For the text-containing cell, return its midpoint in [X, Y] coordinate format. 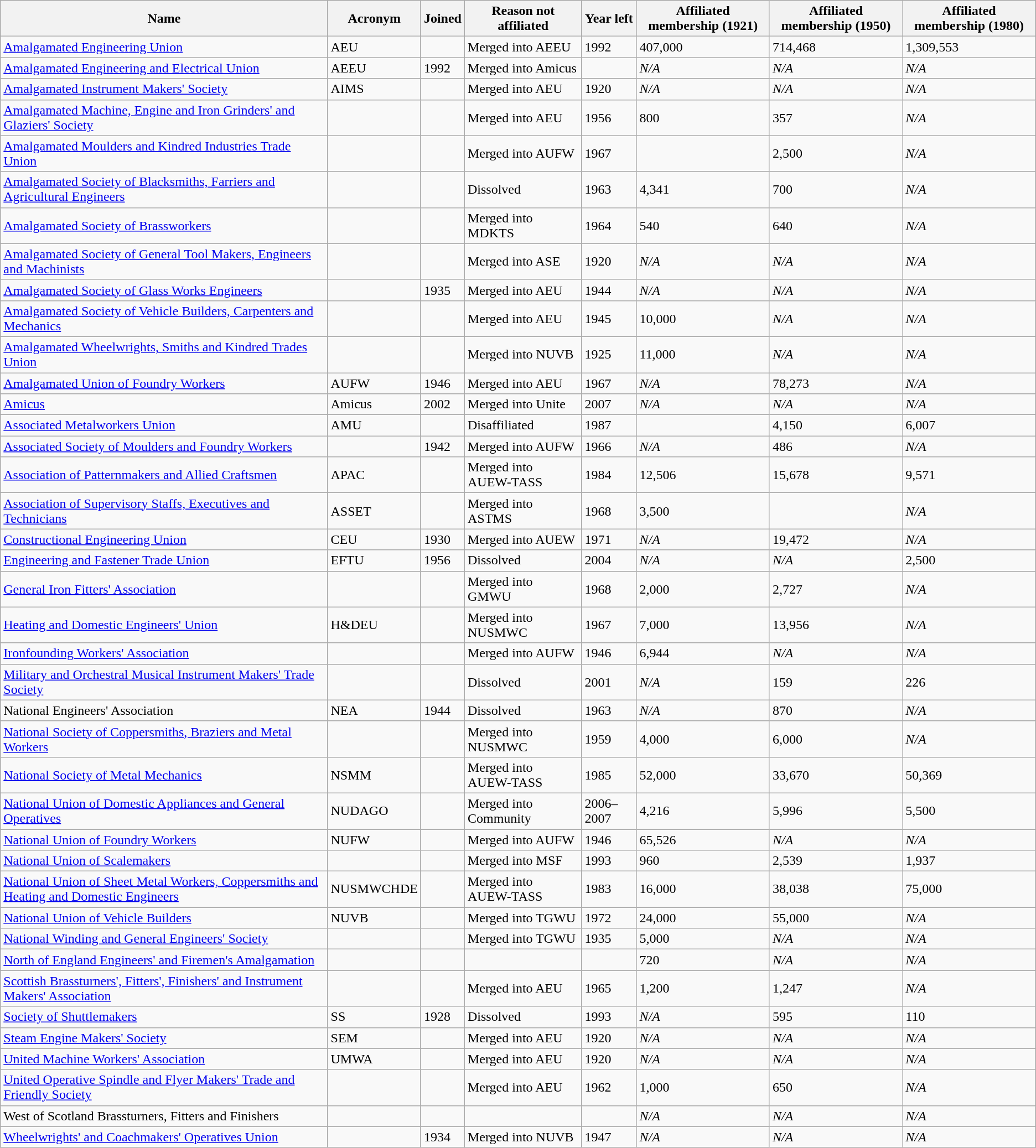
2002 [443, 404]
1966 [609, 446]
Merged into MDKTS [522, 226]
NSMM [374, 775]
1928 [443, 1017]
NEA [374, 710]
Amalgamated Society of Brassworkers [164, 226]
11,000 [703, 354]
UMWA [374, 1059]
1934 [443, 1137]
APAC [374, 475]
Name [164, 19]
Wheelwrights' and Coachmakers' Operatives Union [164, 1137]
1,000 [703, 1088]
Affiliated membership (1921) [703, 19]
4,000 [703, 739]
357 [836, 117]
Amalgamated Society of Glass Works Engineers [164, 290]
1,309,553 [969, 47]
West of Scotland Brassturners, Fitters and Finishers [164, 1116]
24,000 [703, 918]
1945 [609, 319]
AEU [374, 47]
2006–2007 [609, 811]
National Union of Sheet Metal Workers, Coppersmiths and Heating and Domestic Engineers [164, 890]
Amalgamated Moulders and Kindred Industries Trade Union [164, 154]
Heating and Domestic Engineers' Union [164, 625]
Merged into Amicus [522, 68]
Amalgamated Engineering and Electrical Union [164, 68]
Amalgamated Union of Foundry Workers [164, 383]
4,341 [703, 189]
1985 [609, 775]
714,468 [836, 47]
United Operative Spindle and Flyer Makers' Trade and Friendly Society [164, 1088]
1964 [609, 226]
NUDAGO [374, 811]
Associated Society of Moulders and Foundry Workers [164, 446]
North of England Engineers' and Firemen's Amalgamation [164, 960]
United Machine Workers' Association [164, 1059]
1959 [609, 739]
Amalgamated Society of General Tool Makers, Engineers and Machinists [164, 261]
870 [836, 710]
52,000 [703, 775]
1930 [443, 539]
Association of Patternmakers and Allied Craftsmen [164, 475]
National Engineers' Association [164, 710]
National Winding and General Engineers' Society [164, 939]
75,000 [969, 890]
Merged into GMWU [522, 589]
720 [703, 960]
3,500 [703, 511]
19,472 [836, 539]
AIMS [374, 89]
650 [836, 1088]
1962 [609, 1088]
6,000 [836, 739]
4,216 [703, 811]
1,247 [836, 988]
2001 [609, 682]
38,038 [836, 890]
407,000 [703, 47]
700 [836, 189]
110 [969, 1017]
226 [969, 682]
Amalgamated Society of Vehicle Builders, Carpenters and Mechanics [164, 319]
12,506 [703, 475]
CEU [374, 539]
9,571 [969, 475]
National Union of Foundry Workers [164, 839]
H&DEU [374, 625]
540 [703, 226]
General Iron Fitters' Association [164, 589]
NUFW [374, 839]
Disaffiliated [522, 425]
National Union of Domestic Appliances and General Operatives [164, 811]
5,500 [969, 811]
5,996 [836, 811]
50,369 [969, 775]
10,000 [703, 319]
595 [836, 1017]
Associated Metalworkers Union [164, 425]
Association of Supervisory Staffs, Executives and Technicians [164, 511]
Engineering and Fastener Trade Union [164, 560]
16,000 [703, 890]
SEM [374, 1038]
Amalgamated Machine, Engine and Iron Grinders' and Glaziers' Society [164, 117]
2,727 [836, 589]
AEEU [374, 68]
486 [836, 446]
33,670 [836, 775]
Merged into AUEW [522, 539]
Reason not affiliated [522, 19]
Ironfounding Workers' Association [164, 653]
1971 [609, 539]
Scottish Brassturners', Fitters', Finishers' and Instrument Makers' Association [164, 988]
Amalgamated Wheelwrights, Smiths and Kindred Trades Union [164, 354]
Merged into AEEU [522, 47]
Merged into Unite [522, 404]
4,150 [836, 425]
55,000 [836, 918]
1965 [609, 988]
Affiliated membership (1950) [836, 19]
Amalgamated Engineering Union [164, 47]
1972 [609, 918]
1942 [443, 446]
960 [703, 861]
National Society of Metal Mechanics [164, 775]
1947 [609, 1137]
1,200 [703, 988]
Amalgamated Instrument Makers' Society [164, 89]
NUVB [374, 918]
78,273 [836, 383]
Merged into MSF [522, 861]
National Union of Scalemakers [164, 861]
1983 [609, 890]
2004 [609, 560]
Year left [609, 19]
800 [703, 117]
Society of Shuttlemakers [164, 1017]
65,526 [703, 839]
159 [836, 682]
1984 [609, 475]
6,944 [703, 653]
Amalgamated Society of Blacksmiths, Farriers and Agricultural Engineers [164, 189]
National Union of Vehicle Builders [164, 918]
6,007 [969, 425]
1987 [609, 425]
Steam Engine Makers' Society [164, 1038]
AUFW [374, 383]
Constructional Engineering Union [164, 539]
Merged into Community [522, 811]
Military and Orchestral Musical Instrument Makers' Trade Society [164, 682]
7,000 [703, 625]
AMU [374, 425]
Joined [443, 19]
15,678 [836, 475]
Affiliated membership (1980) [969, 19]
5,000 [703, 939]
13,956 [836, 625]
ASSET [374, 511]
NUSMWCHDE [374, 890]
2007 [609, 404]
National Society of Coppersmiths, Braziers and Metal Workers [164, 739]
1,937 [969, 861]
Merged into ASTMS [522, 511]
Merged into ASE [522, 261]
SS [374, 1017]
640 [836, 226]
2,539 [836, 861]
2,000 [703, 589]
Acronym [374, 19]
1925 [609, 354]
EFTU [374, 560]
